From the cell containing the given text, extract its center point as (x, y) coordinate. 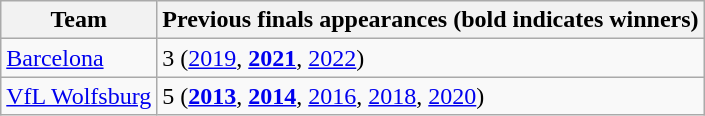
3 (2019, 2021, 2022) (430, 58)
VfL Wolfsburg (79, 96)
Previous finals appearances (bold indicates winners) (430, 20)
Barcelona (79, 58)
Team (79, 20)
5 (2013, 2014, 2016, 2018, 2020) (430, 96)
